Capture the cell that displays the provided text and extract its [X, Y] central coordinate. 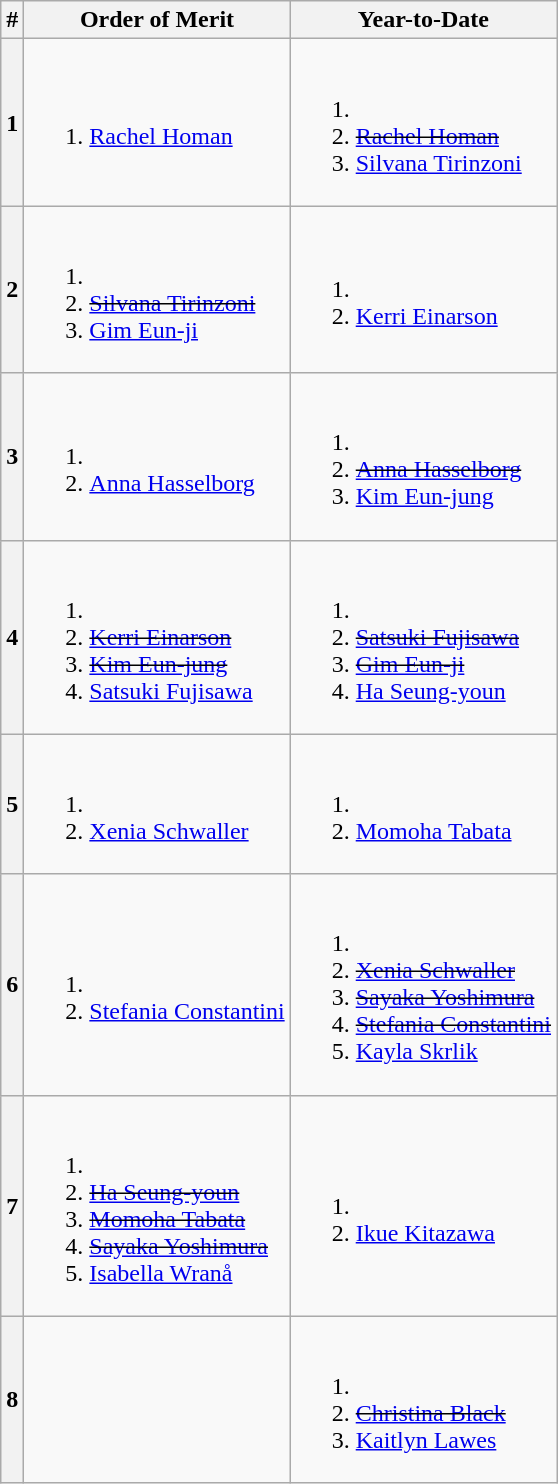
Xenia Schwaller [157, 804]
1 [12, 122]
2 [12, 290]
Ha Seung-youn Momoha Tabata Sayaka Yoshimura Isabella Wranå [157, 1206]
Stefania Constantini [157, 984]
4 [12, 637]
Year-to-Date [423, 20]
Xenia Schwaller Sayaka Yoshimura Stefania Constantini Kayla Skrlik [423, 984]
5 [12, 804]
# [12, 20]
Order of Merit [157, 20]
Rachel Homan [157, 122]
Kerri Einarson [423, 290]
3 [12, 456]
6 [12, 984]
Rachel Homan Silvana Tirinzoni [423, 122]
Anna Hasselborg [157, 456]
Momoha Tabata [423, 804]
Christina Black Kaitlyn Lawes [423, 1400]
8 [12, 1400]
Ikue Kitazawa [423, 1206]
7 [12, 1206]
Silvana Tirinzoni Gim Eun-ji [157, 290]
Anna Hasselborg Kim Eun-jung [423, 456]
Satsuki Fujisawa Gim Eun-ji Ha Seung-youn [423, 637]
Kerri Einarson Kim Eun-jung Satsuki Fujisawa [157, 637]
